For the text-containing cell, return its midpoint in (X, Y) coordinate format. 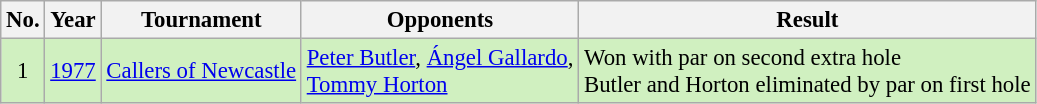
1 (23, 72)
Year (73, 20)
Tournament (201, 20)
1977 (73, 72)
Result (808, 20)
Peter Butler, Ángel Gallardo, Tommy Horton (440, 72)
Won with par on second extra holeButler and Horton eliminated by par on first hole (808, 72)
No. (23, 20)
Callers of Newcastle (201, 72)
Opponents (440, 20)
